Determine the [x, y] coordinate at the center of the cell enclosing the given text.  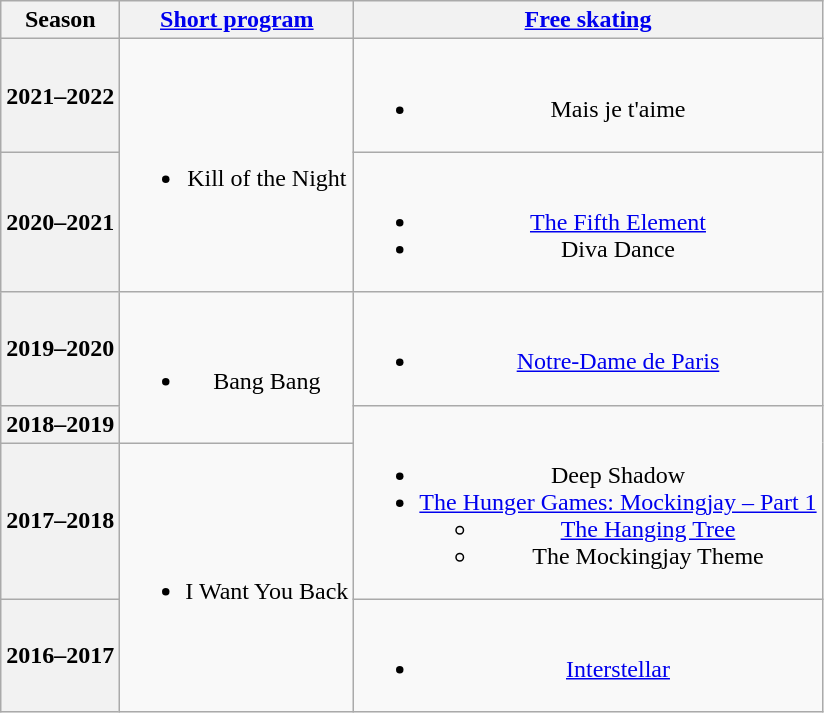
Notre-Dame de Paris [588, 348]
Free skating [588, 20]
Mais je t'aime [588, 96]
The Fifth Element Diva Dance [588, 222]
2016–2017 [60, 656]
2020–2021 [60, 222]
Interstellar [588, 656]
Bang Bang [237, 368]
2019–2020 [60, 348]
Kill of the Night [237, 166]
Season [60, 20]
Deep Shadow The Hunger Games: Mockingjay – Part 1The Hanging Tree The Mockingjay Theme [588, 502]
I Want You Back [237, 578]
2018–2019 [60, 424]
2017–2018 [60, 521]
2021–2022 [60, 96]
Short program [237, 20]
